Determine the [x, y] coordinate at the center of the cell enclosing the given text.  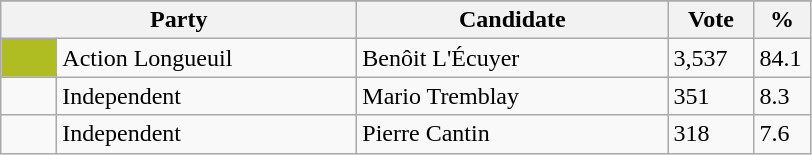
318 [711, 134]
3,537 [711, 58]
8.3 [782, 96]
Mario Tremblay [512, 96]
84.1 [782, 58]
Candidate [512, 20]
Pierre Cantin [512, 134]
Benôit L'Écuyer [512, 58]
351 [711, 96]
7.6 [782, 134]
% [782, 20]
Party [179, 20]
Action Longueuil [207, 58]
Vote [711, 20]
